Locate the cell with the specified text and output its [X, Y] center coordinate. 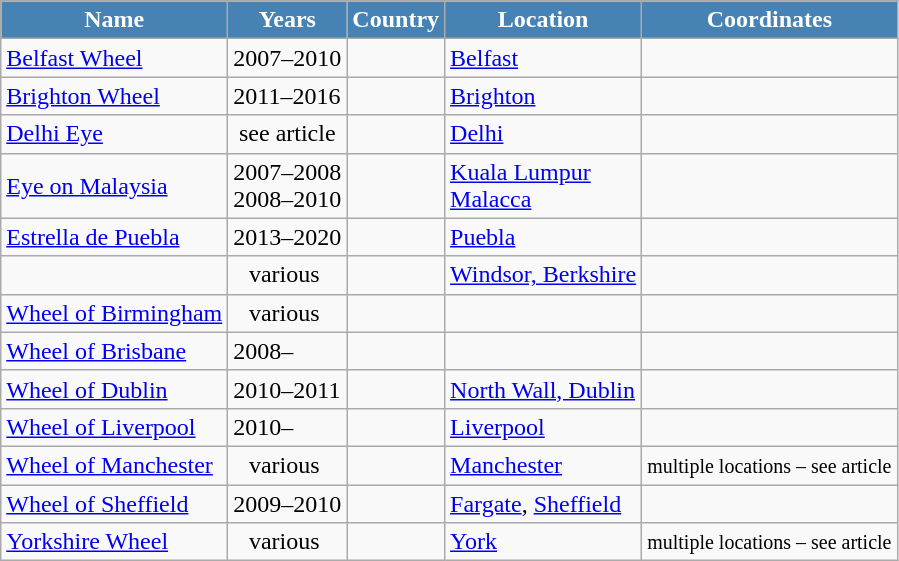
Belfast Wheel [114, 58]
Wheel of Sheffield [114, 503]
Wheel of Liverpool [114, 427]
Delhi [544, 134]
Coordinates [770, 20]
see article [288, 134]
Wheel of Dublin [114, 389]
Wheel of Manchester [114, 465]
2010– [288, 427]
2008– [288, 351]
Fargate, Sheffield [544, 503]
Puebla [544, 237]
2009–2010 [288, 503]
Brighton [544, 96]
Manchester [544, 465]
Wheel of Brisbane [114, 351]
Windsor, Berkshire [544, 275]
Country [396, 20]
Estrella de Puebla [114, 237]
2007–2010 [288, 58]
Kuala LumpurMalacca [544, 186]
Brighton Wheel [114, 96]
Eye on Malaysia [114, 186]
Yorkshire Wheel [114, 542]
Name [114, 20]
Belfast [544, 58]
Delhi Eye [114, 134]
Years [288, 20]
York [544, 542]
North Wall, Dublin [544, 389]
2007–20082008–2010 [288, 186]
Location [544, 20]
2010–2011 [288, 389]
2011–2016 [288, 96]
Wheel of Birmingham [114, 313]
2013–2020 [288, 237]
Liverpool [544, 427]
